Output the [x, y] coordinate of the center of the cell containing the given text.  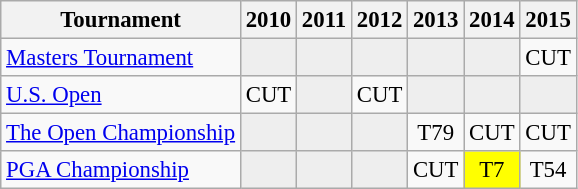
PGA Championship [121, 170]
Masters Tournament [121, 58]
2015 [548, 20]
2013 [436, 20]
2011 [324, 20]
The Open Championship [121, 133]
2012 [379, 20]
U.S. Open [121, 95]
T79 [436, 133]
T7 [492, 170]
Tournament [121, 20]
2010 [268, 20]
T54 [548, 170]
2014 [492, 20]
